Determine the [X, Y] coordinate at the center of the cell enclosing the given text.  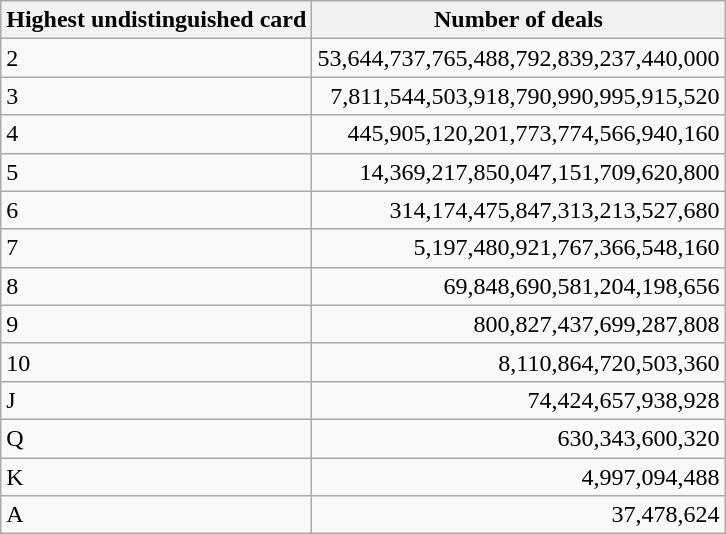
Highest undistinguished card [156, 20]
Number of deals [518, 20]
10 [156, 362]
445,905,120,201,773,774,566,940,160 [518, 134]
8,110,864,720,503,360 [518, 362]
6 [156, 210]
K [156, 477]
314,174,475,847,313,213,527,680 [518, 210]
8 [156, 286]
A [156, 515]
7,811,544,503,918,790,990,995,915,520 [518, 96]
Q [156, 438]
J [156, 400]
37,478,624 [518, 515]
5,197,480,921,767,366,548,160 [518, 248]
4 [156, 134]
800,827,437,699,287,808 [518, 324]
7 [156, 248]
9 [156, 324]
630,343,600,320 [518, 438]
69,848,690,581,204,198,656 [518, 286]
74,424,657,938,928 [518, 400]
3 [156, 96]
14,369,217,850,047,151,709,620,800 [518, 172]
2 [156, 58]
5 [156, 172]
4,997,094,488 [518, 477]
53,644,737,765,488,792,839,237,440,000 [518, 58]
